Return the [x, y] coordinate for the center point of the cell that contains the specified text.  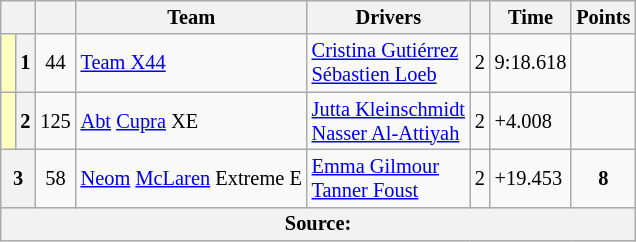
Points [603, 17]
8 [603, 178]
Emma Gilmour Tanner Foust [388, 178]
+4.008 [531, 121]
Jutta Kleinschmidt Nasser Al-Attiyah [388, 121]
3 [18, 178]
Neom McLaren Extreme E [192, 178]
125 [55, 121]
Time [531, 17]
Drivers [388, 17]
Team X44 [192, 63]
Abt Cupra XE [192, 121]
Source: [318, 224]
+19.453 [531, 178]
1 [26, 63]
58 [55, 178]
Cristina Gutiérrez Sébastien Loeb [388, 63]
44 [55, 63]
9:18.618 [531, 63]
Team [192, 17]
